Scan for the cell matching the given text and deliver its (x, y) coordinate at center. 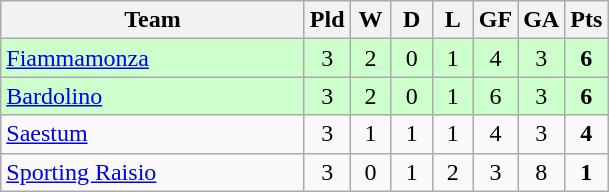
Fiammamonza (153, 58)
D (412, 20)
Pts (586, 20)
Bardolino (153, 96)
Sporting Raisio (153, 172)
GF (495, 20)
Pld (327, 20)
Saestum (153, 134)
GA (542, 20)
8 (542, 172)
L (452, 20)
W (370, 20)
Team (153, 20)
